Return (x, y) of the center of cell containing provided text 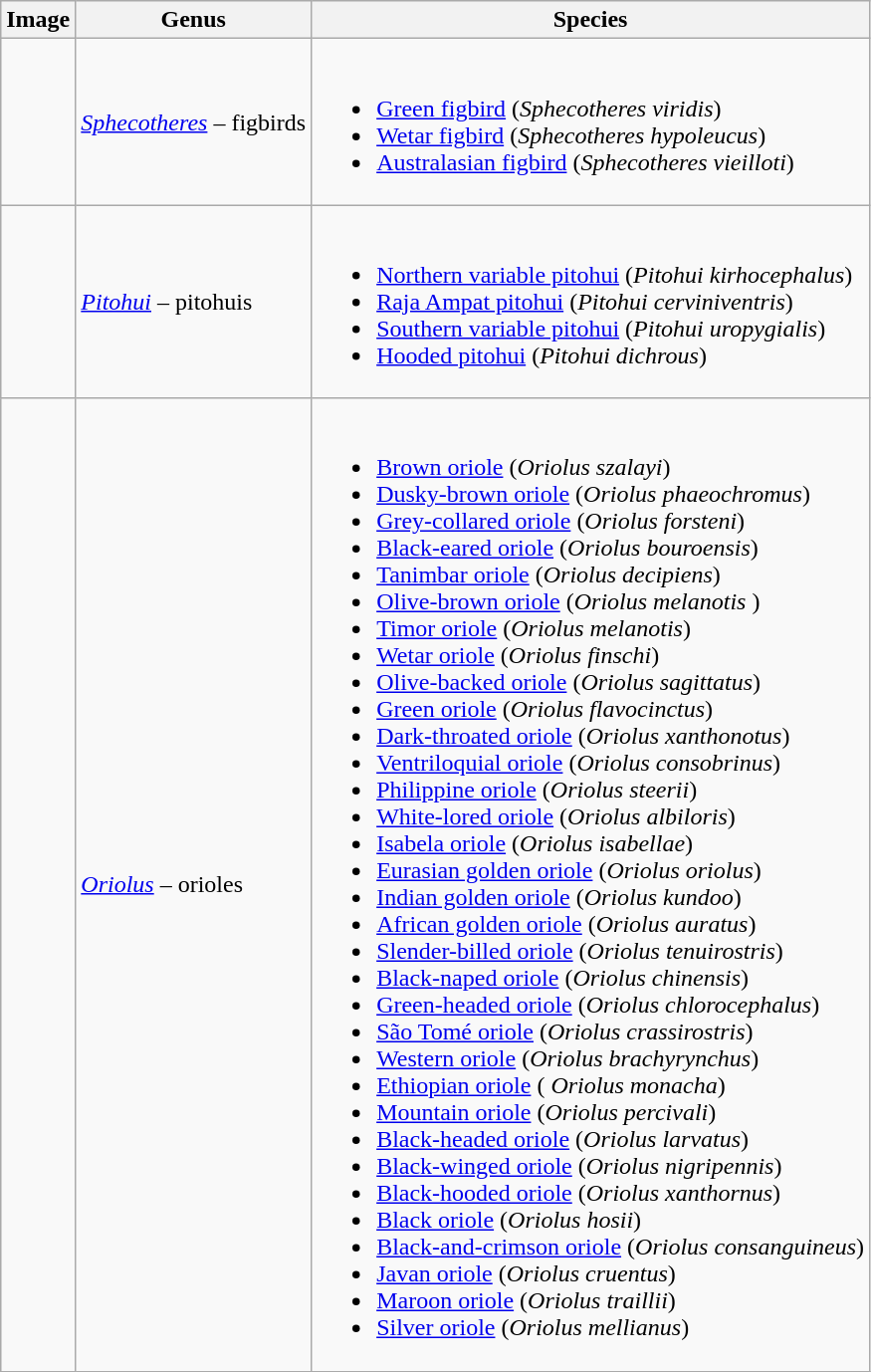
Species (591, 20)
Image (38, 20)
Green figbird (Sphecotheres viridis)Wetar figbird (Sphecotheres hypoleucus)Australasian figbird (Sphecotheres vieilloti) (591, 121)
Sphecotheres – figbirds (193, 121)
Genus (193, 20)
Oriolus – orioles (193, 884)
Pitohui – pitohuis (193, 302)
